Output the [x, y] coordinate of the center of the cell containing the given text.  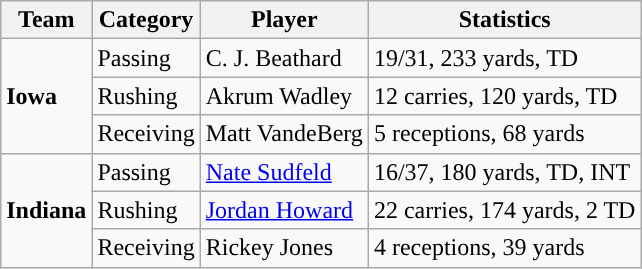
Matt VandeBerg [284, 134]
C. J. Beathard [284, 58]
5 receptions, 68 yards [504, 134]
Team [46, 20]
Player [284, 20]
12 carries, 120 yards, TD [504, 96]
22 carries, 174 yards, 2 TD [504, 210]
Statistics [504, 20]
Akrum Wadley [284, 96]
Jordan Howard [284, 210]
16/37, 180 yards, TD, INT [504, 172]
Nate Sudfeld [284, 172]
Iowa [46, 96]
Category [146, 20]
Rickey Jones [284, 248]
4 receptions, 39 yards [504, 248]
19/31, 233 yards, TD [504, 58]
Indiana [46, 210]
